Search for the cell housing the specified text and yield its [x, y] center coordinate. 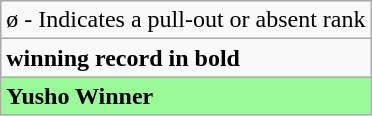
Yusho Winner [186, 96]
ø - Indicates a pull-out or absent rank [186, 20]
winning record in bold [186, 58]
